Extract the (x, y) coordinate from the center of the cell holding the provided text.  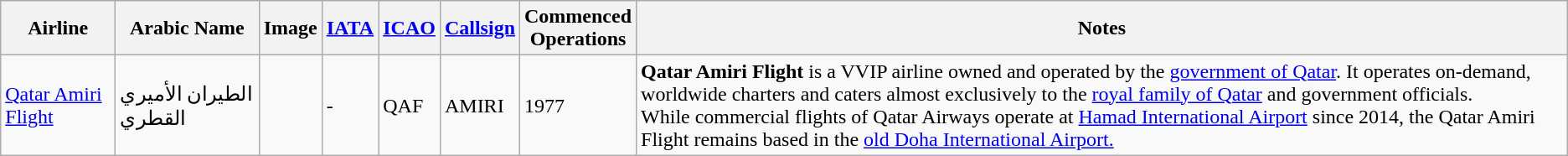
CommencedOperations (578, 29)
QAF (410, 106)
Callsign (479, 29)
ICAO (410, 29)
Image (290, 29)
Notes (1102, 29)
Arabic Name (188, 29)
Qatar Amiri Flight (59, 106)
- (350, 106)
IATA (350, 29)
AMIRI (479, 106)
الطيران الأميري القطري (188, 106)
Airline (59, 29)
1977 (578, 106)
